Capture the cell that displays the provided text and extract its (x, y) central coordinate. 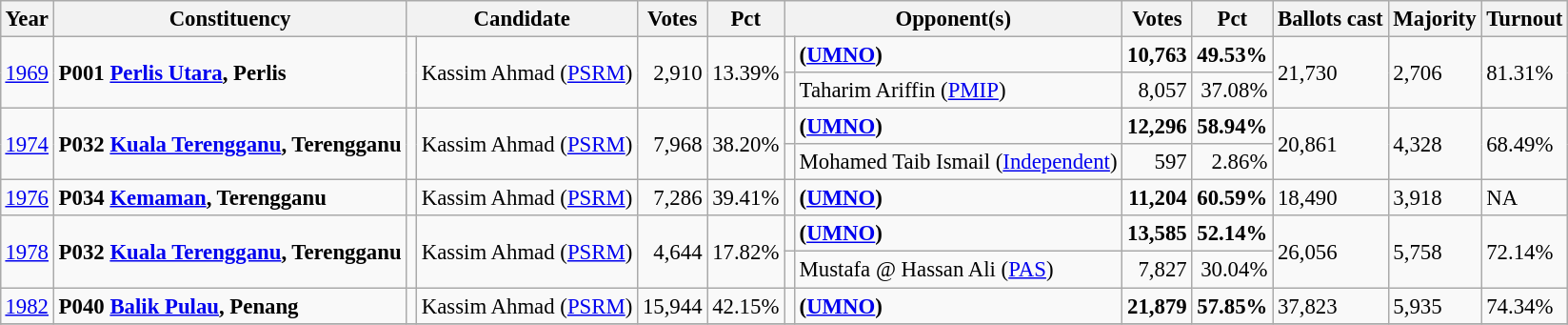
26,056 (1331, 252)
57.85% (1232, 306)
Mustafa @ Hassan Ali (PAS) (958, 270)
38.20% (746, 145)
Taharim Ariffin (PMIP) (958, 91)
P040 Balik Pulau, Penang (230, 306)
39.41% (746, 198)
58.94% (1232, 127)
1974 (27, 145)
5,935 (1435, 306)
37.08% (1232, 91)
81.31% (1525, 72)
21,730 (1331, 72)
13.39% (746, 72)
72.14% (1525, 252)
Constituency (230, 19)
5,758 (1435, 252)
20,861 (1331, 145)
4,644 (672, 252)
49.53% (1232, 54)
7,968 (672, 145)
Majority (1435, 19)
17.82% (746, 252)
74.34% (1525, 306)
7,827 (1158, 270)
15,944 (672, 306)
4,328 (1435, 145)
2.86% (1232, 162)
597 (1158, 162)
11,204 (1158, 198)
P034 Kemaman, Terengganu (230, 198)
Opponent(s) (954, 19)
52.14% (1232, 234)
Ballots cast (1331, 19)
68.49% (1525, 145)
42.15% (746, 306)
Year (27, 19)
37,823 (1331, 306)
1976 (27, 198)
1978 (27, 252)
18,490 (1331, 198)
30.04% (1232, 270)
10,763 (1158, 54)
3,918 (1435, 198)
21,879 (1158, 306)
Candidate (522, 19)
2,910 (672, 72)
1969 (27, 72)
1982 (27, 306)
8,057 (1158, 91)
NA (1525, 198)
Mohamed Taib Ismail (Independent) (958, 162)
12,296 (1158, 127)
7,286 (672, 198)
60.59% (1232, 198)
Turnout (1525, 19)
P001 Perlis Utara, Perlis (230, 72)
2,706 (1435, 72)
13,585 (1158, 234)
